Find where the given text appears and provide that cell's center as (X, Y) coordinate. 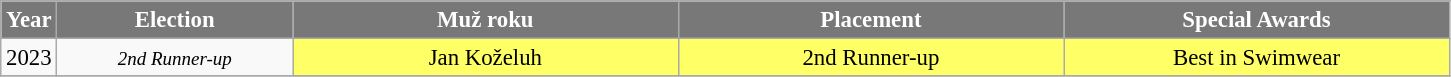
Election (175, 20)
Special Awards (1257, 20)
Placement (871, 20)
Year (29, 20)
Best in Swimwear (1257, 58)
2023 (29, 58)
Jan Koželuh (485, 58)
Muž roku (485, 20)
